Output the [X, Y] coordinate of the center of the cell containing the given text.  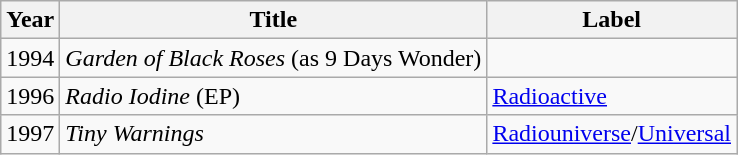
Label [612, 20]
Radioactive [612, 96]
Title [274, 20]
Garden of Black Roses (as 9 Days Wonder) [274, 58]
Tiny Warnings [274, 134]
1996 [30, 96]
1997 [30, 134]
Radio Iodine (EP) [274, 96]
Radiouniverse/Universal [612, 134]
1994 [30, 58]
Year [30, 20]
